Return [X, Y] of the center of cell containing provided text 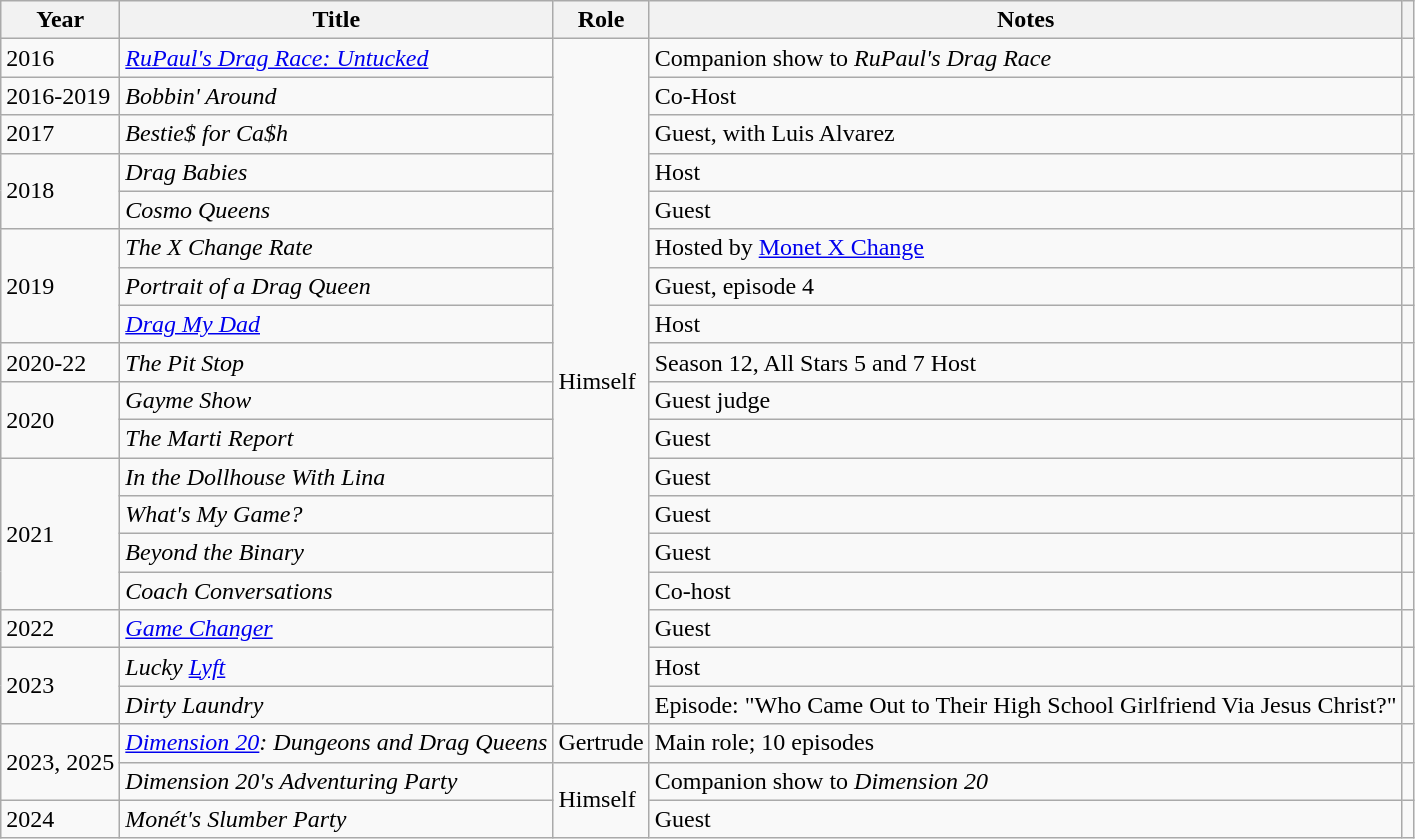
Drag My Dad [336, 324]
Co-Host [1026, 96]
Beyond the Binary [336, 553]
2020 [60, 419]
Main role; 10 episodes [1026, 743]
2016-2019 [60, 96]
Episode: "Who Came Out to Their High School Girlfriend Via Jesus Christ?" [1026, 705]
Gayme Show [336, 400]
Dimension 20's Adventuring Party [336, 781]
2021 [60, 534]
2023 [60, 686]
2018 [60, 191]
Guest, episode 4 [1026, 286]
Title [336, 20]
Companion show to Dimension 20 [1026, 781]
Hosted by Monet X Change [1026, 248]
The Marti Report [336, 438]
The X Change Rate [336, 248]
Guest judge [1026, 400]
Game Changer [336, 629]
Drag Babies [336, 172]
2024 [60, 819]
Coach Conversations [336, 591]
Guest, with Luis Alvarez [1026, 134]
2022 [60, 629]
Co-host [1026, 591]
The Pit Stop [336, 362]
What's My Game? [336, 515]
Notes [1026, 20]
Gertrude [601, 743]
Companion show to RuPaul's Drag Race [1026, 58]
Role [601, 20]
2017 [60, 134]
2019 [60, 286]
RuPaul's Drag Race: Untucked [336, 58]
Lucky Lyft [336, 667]
Bestie$ for Ca$h [336, 134]
Season 12, All Stars 5 and 7 Host [1026, 362]
Cosmo Queens [336, 210]
2020-22 [60, 362]
Dimension 20: Dungeons and Drag Queens [336, 743]
In the Dollhouse With Lina [336, 477]
Portrait of a Drag Queen [336, 286]
Monét's Slumber Party [336, 819]
Dirty Laundry [336, 705]
Bobbin' Around [336, 96]
2016 [60, 58]
2023, 2025 [60, 762]
Year [60, 20]
